For the text-containing cell, return its midpoint in [X, Y] coordinate format. 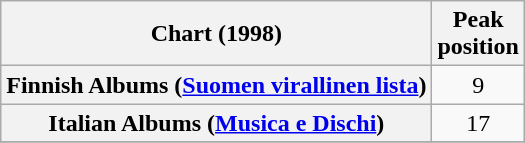
Italian Albums (Musica e Dischi) [216, 123]
Finnish Albums (Suomen virallinen lista) [216, 85]
Peakposition [478, 34]
17 [478, 123]
9 [478, 85]
Chart (1998) [216, 34]
